Detect which cell encompasses the target text, then output its (X, Y) center coordinate. 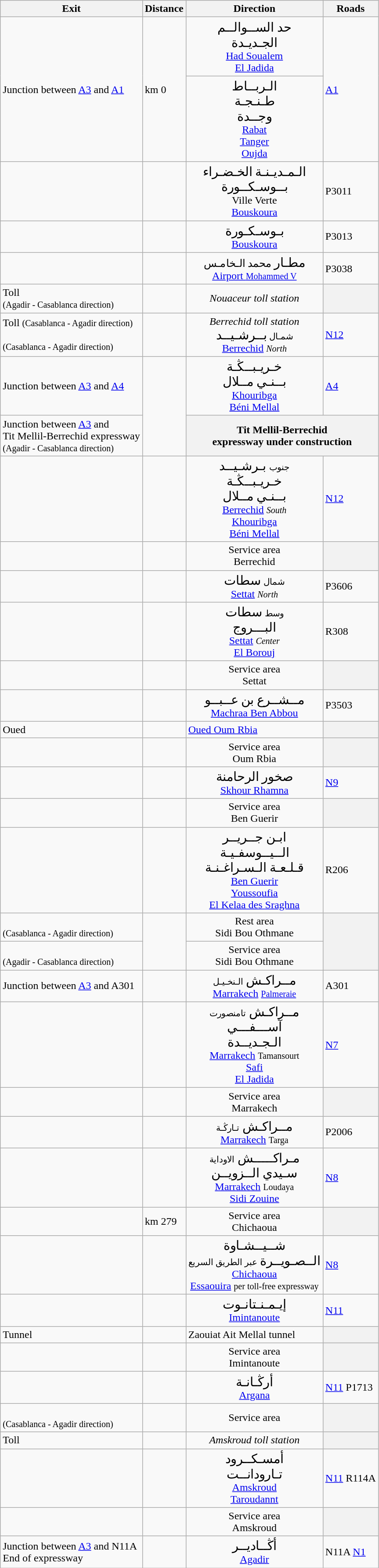
Oued Oum Rbia (254, 730)
خـريـبــڭـة بــنـي مــلالKhouribgaBéni Mellal (254, 386)
(Agadir - Casablanca direction) (71, 956)
Tunnel (71, 1334)
Exit (71, 9)
P3606 (350, 586)
N9 (350, 782)
Junction between A3 and A4 (71, 386)
شــيــشـاوةالــصـويــرة عبر الطريق السريع ChichaouaEssaouira per toll-free expressway (254, 1265)
Zaouiat Ait Mellal tunnel (254, 1334)
Junction between A3 and N11AEnd of expressway (71, 1552)
P3011 (350, 191)
Service areaSettat (254, 675)
Junction between A3 andTit Mellil-Berrechid expressway(Agadir - Casablanca direction) (71, 435)
Toll (Casablanca - Agadir direction)(Casablanca - Agadir direction) (71, 335)
Berrechid toll station شمـال بــرشـيــدBerrechid North (254, 335)
مــراكـش تـارڭـة Marrakech Targa (254, 1133)
A1 (350, 90)
Service areaSidi Bou Othmane (254, 956)
N7 (350, 1045)
مطـار محمد الـخامـس Airport Mohammed V (254, 269)
R308 (350, 632)
Service areaChichaoua (254, 1221)
Toll(Agadir - Casablanca direction) (71, 298)
Tit Mellil-Berrechidexpressway under construction (282, 435)
حد الســوالــمالجـديـدةHad SoualemEl Jadida (254, 47)
مــشــرع بن عــبــوMachraa Ben Abbou (254, 706)
Service areaMarrakech (254, 1102)
الـمـديـنـة الخـضـراءبــوسـكــورةVille VerteBouskoura (254, 191)
أرڭـانـةArgana (254, 1387)
الـربــاططـنـجـةوجــدةRabatTangerOujda (254, 119)
Junction between A3 and A1 (71, 90)
Nouaceur toll station (254, 298)
Service areaOum Rbia (254, 752)
R206 (350, 870)
N11A N1 (350, 1552)
Service area (254, 1418)
ابـن جــريــرالــيــوسفـيـةقـلـعـة الـسـراغـنـةBen GuerirYoussoufiaEl Kelaa des Sraghna (254, 870)
وسط سطاتالبـــروجSettat CenterEl Borouj (254, 632)
مــراكـش تامنصورتآســـفـــيالـجـديــدةMarrakech TamansourtSafiEl Jadida (254, 1045)
Junction between A3 and A301 (71, 986)
صخور الرحامنةSkhour Rhamna (254, 782)
Service areaAmskroud (254, 1521)
N11 P1713 (350, 1387)
Service areaImintanoute (254, 1357)
km 279 (164, 1221)
مــراكـش الـنخـيـلMarrakech Palmeraie (254, 986)
إيـمـنـتانـوتImintanoute (254, 1311)
Direction (254, 9)
شمال سطاتSettat North (254, 586)
A301 (350, 986)
N11 R114A (350, 1478)
Service areaBerrechid (254, 556)
بـوسـكـورةBouskoura (254, 236)
P3013 (350, 236)
P3038 (350, 269)
A4 (350, 386)
N11 (350, 1311)
أڭــاديــرAgadir (254, 1552)
أمسـكــرود تـارودانــتAmskroudTaroudannt (254, 1478)
Rest areaSidi Bou Othmane (254, 927)
P3503 (350, 706)
Roads (350, 9)
Oued (71, 730)
P2006 (350, 1133)
Distance (164, 9)
Toll (71, 1440)
Service areaBen Guerir (254, 813)
Amskroud toll station (254, 1440)
مـراكـــــش الاودايةسـيدي الــزويــن Marrakech LoudayaSidi Zouine (254, 1177)
جنوب بـرشـيــد خـريـبــڭـة بــنـي مــلالBerrechid SouthKhouribgaBéni Mellal (254, 499)
km 0 (164, 90)
